Output the (X, Y) coordinate of the center of the cell containing the given text.  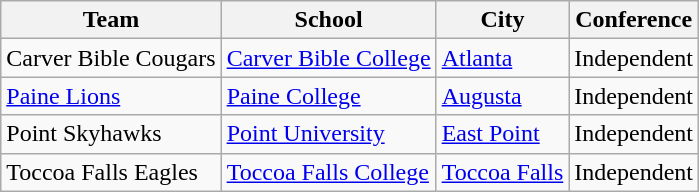
Paine Lions (111, 96)
Point University (328, 134)
Paine College (328, 96)
City (502, 20)
Carver Bible College (328, 58)
Augusta (502, 96)
Toccoa Falls (502, 172)
Point Skyhawks (111, 134)
Conference (634, 20)
Toccoa Falls College (328, 172)
Team (111, 20)
School (328, 20)
Carver Bible Cougars (111, 58)
Atlanta (502, 58)
Toccoa Falls Eagles (111, 172)
East Point (502, 134)
